Output the [x, y] coordinate of the center of the cell containing the given text.  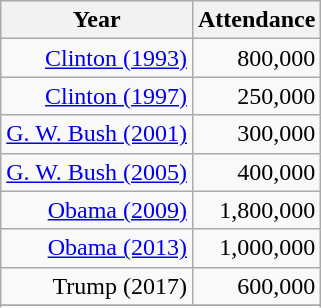
800,000 [256, 58]
Obama (2009) [97, 210]
1,800,000 [256, 210]
1,000,000 [256, 248]
Year [97, 20]
400,000 [256, 172]
Clinton (1993) [97, 58]
G. W. Bush (2005) [97, 172]
250,000 [256, 96]
Clinton (1997) [97, 96]
600,000 [256, 286]
300,000 [256, 134]
Obama (2013) [97, 248]
Trump (2017) [97, 286]
Attendance [256, 20]
G. W. Bush (2001) [97, 134]
